Output the (X, Y) coordinate of the center of the cell containing the given text.  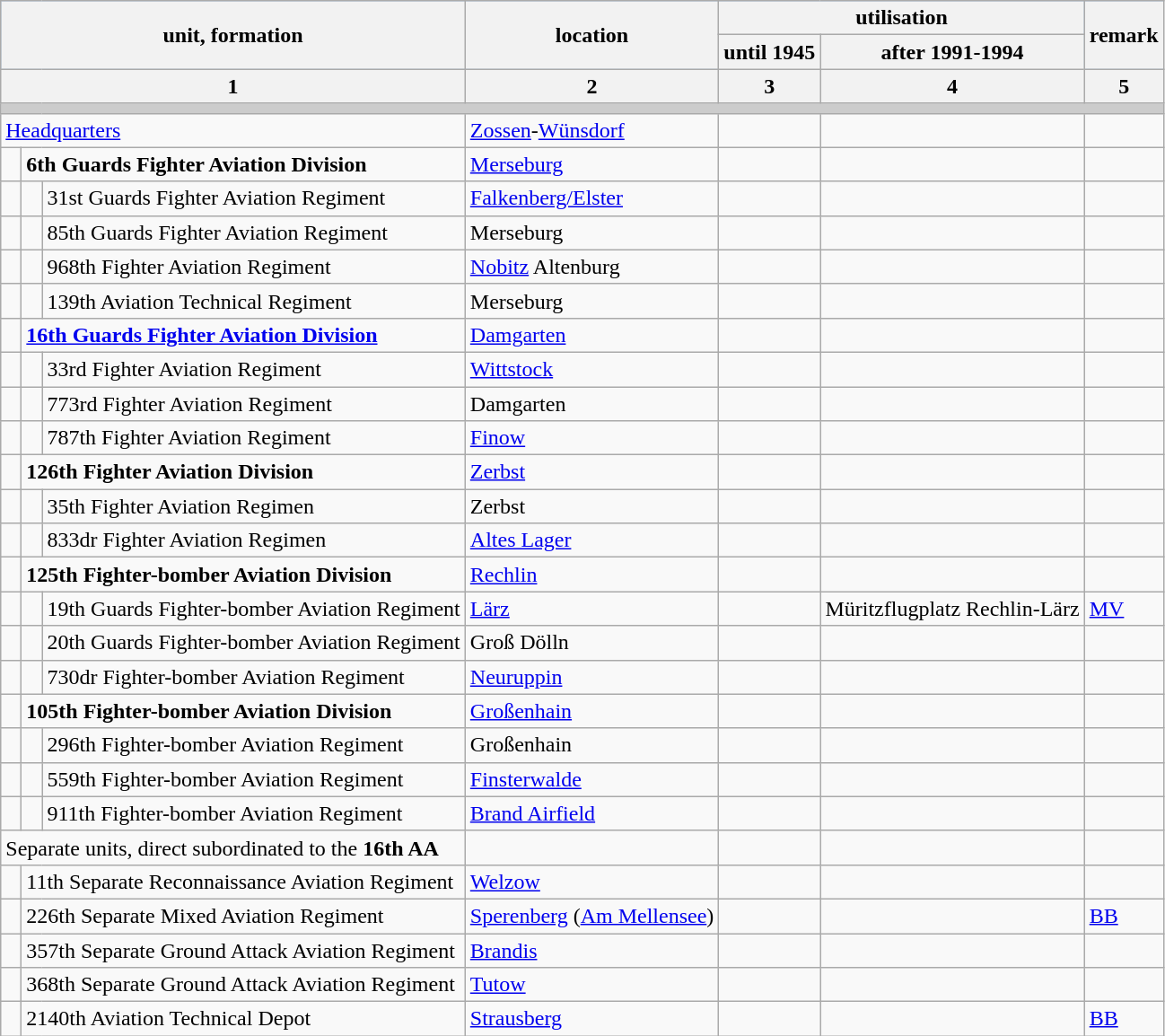
remark (1124, 35)
until 1945 (770, 52)
Rechlin (592, 575)
after 1991-1994 (952, 52)
31st Guards Fighter Aviation Regiment (253, 198)
Tutow (592, 985)
33rd Fighter Aviation Regiment (253, 369)
Headquarters (233, 130)
Neuruppin (592, 677)
Groß Dölln (592, 643)
location (592, 35)
5 (1124, 86)
357th Separate Ground Attack Aviation Regiment (243, 951)
Zossen-Wünsdorf (592, 130)
833dr Fighter Aviation Regimen (253, 540)
Wittstock (592, 369)
126th Fighter Aviation Division (243, 472)
Welzow (592, 882)
559th Fighter-bomber Aviation Regiment (253, 779)
Altes Lager (592, 540)
139th Aviation Technical Regiment (253, 301)
368th Separate Ground Attack Aviation Regiment (243, 985)
utilisation (901, 18)
2 (592, 86)
968th Fighter Aviation Regiment (253, 267)
773rd Fighter Aviation Regiment (253, 403)
Müritzflugplatz Rechlin-Lärz (952, 609)
4 (952, 86)
787th Fighter Aviation Regiment (253, 438)
Finsterwalde (592, 779)
296th Fighter-bomber Aviation Regiment (253, 745)
6th Guards Fighter Aviation Division (243, 164)
3 (770, 86)
911th Fighter-bomber Aviation Regiment (253, 813)
Brandis (592, 951)
Sperenberg (Am Mellensee) (592, 916)
730dr Fighter-bomber Aviation Regiment (253, 677)
105th Fighter-bomber Aviation Division (243, 711)
Nobitz Altenburg (592, 267)
Strausberg (592, 1019)
Lärz (592, 609)
85th Guards Fighter Aviation Regiment (253, 233)
MV (1124, 609)
Brand Airfield (592, 813)
226th Separate Mixed Aviation Regiment (243, 916)
20th Guards Fighter-bomber Aviation Regiment (253, 643)
unit, formation (233, 35)
Separate units, direct subordinated to the 16th AA (233, 847)
11th Separate Reconnaissance Aviation Regiment (243, 882)
16th Guards Fighter Aviation Division (243, 335)
125th Fighter-bomber Aviation Division (243, 575)
2140th Aviation Technical Depot (243, 1019)
35th Fighter Aviation Regimen (253, 506)
19th Guards Fighter-bomber Aviation Regiment (253, 609)
Finow (592, 438)
1 (233, 86)
Falkenberg/Elster (592, 198)
